Identify which cell holds the provided text, then report its (x, y) central coordinate. 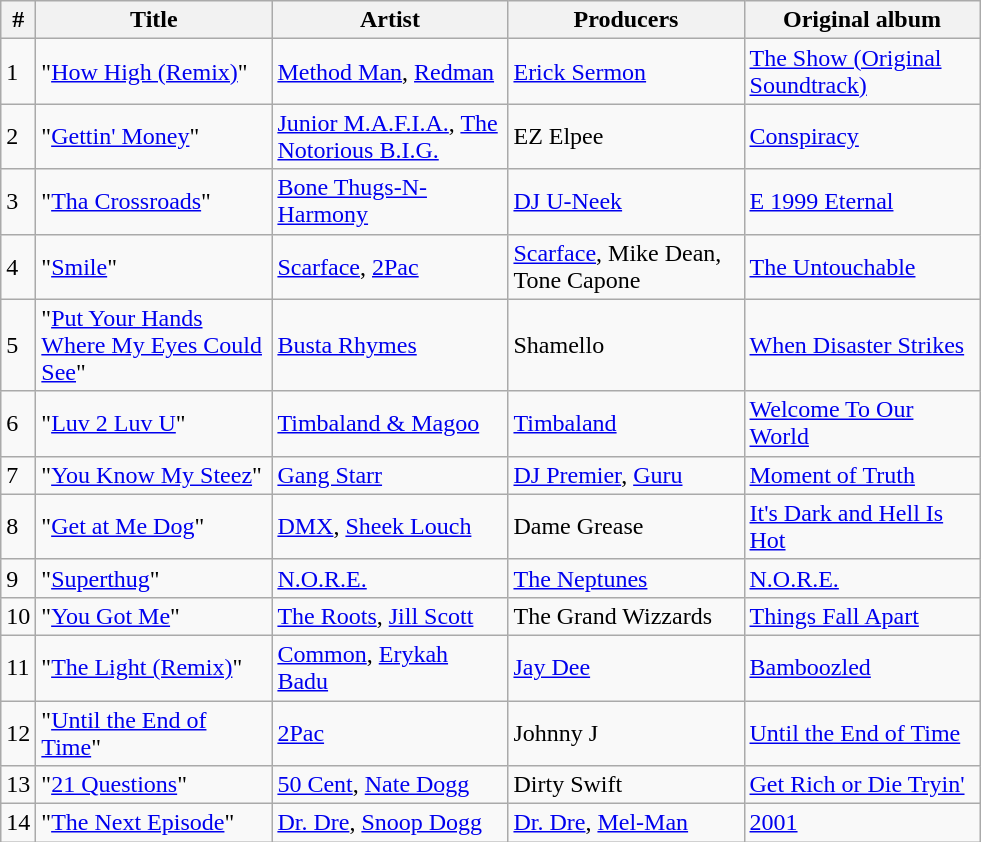
"Gettin' Money" (154, 136)
Shamello (626, 345)
"Put Your Hands Where My Eyes Could See" (154, 345)
"You Know My Steez" (154, 475)
Moment of Truth (862, 475)
3 (18, 202)
The Grand Wizzards (626, 616)
Bamboozled (862, 668)
1 (18, 72)
DJ Premier, Guru (626, 475)
"Tha Crossroads" (154, 202)
13 (18, 785)
The Roots, Jill Scott (390, 616)
Timbaland (626, 424)
The Neptunes (626, 578)
50 Cent, Nate Dogg (390, 785)
DJ U-Neek (626, 202)
11 (18, 668)
"How High (Remix)" (154, 72)
"21 Questions" (154, 785)
"The Next Episode" (154, 823)
"The Light (Remix)" (154, 668)
6 (18, 424)
Until the End of Time (862, 732)
7 (18, 475)
Things Fall Apart (862, 616)
When Disaster Strikes (862, 345)
10 (18, 616)
2001 (862, 823)
Junior M.A.F.I.A., The Notorious B.I.G. (390, 136)
Scarface, Mike Dean, Tone Capone (626, 266)
4 (18, 266)
DMX, Sheek Louch (390, 526)
Original album (862, 20)
Producers (626, 20)
Dr. Dre, Mel-Man (626, 823)
"Superthug" (154, 578)
Timbaland & Magoo (390, 424)
Common, Erykah Badu (390, 668)
"Luv 2 Luv U" (154, 424)
2 (18, 136)
Dr. Dre, Snoop Dogg (390, 823)
9 (18, 578)
8 (18, 526)
EZ Elpee (626, 136)
Artist (390, 20)
12 (18, 732)
Conspiracy (862, 136)
Erick Sermon (626, 72)
Title (154, 20)
The Show (Original Soundtrack) (862, 72)
Busta Rhymes (390, 345)
"Smile" (154, 266)
Get Rich or Die Tryin' (862, 785)
Welcome To Our World (862, 424)
"Get at Me Dog" (154, 526)
2Pac (390, 732)
The Untouchable (862, 266)
Jay Dee (626, 668)
Dame Grease (626, 526)
14 (18, 823)
Method Man, Redman (390, 72)
Gang Starr (390, 475)
# (18, 20)
"Until the End of Time" (154, 732)
Dirty Swift (626, 785)
5 (18, 345)
Johnny J (626, 732)
It's Dark and Hell Is Hot (862, 526)
E 1999 Eternal (862, 202)
Scarface, 2Pac (390, 266)
"You Got Me" (154, 616)
Bone Thugs-N-Harmony (390, 202)
